Extract the (X, Y) coordinate from the center of the cell holding the provided text.  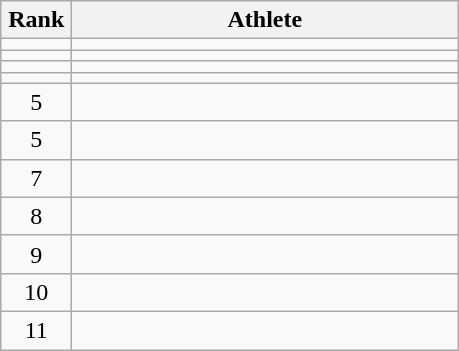
10 (36, 292)
Rank (36, 20)
8 (36, 216)
7 (36, 178)
9 (36, 254)
Athlete (265, 20)
11 (36, 330)
